Return the [x, y] coordinate for the center point of the cell that contains the specified text.  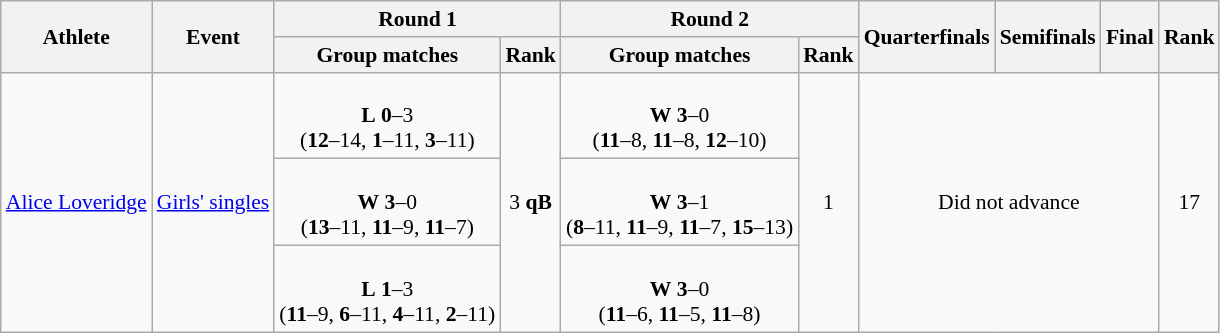
1 [828, 202]
Round 2 [710, 19]
Event [214, 36]
Round 1 [418, 19]
Athlete [76, 36]
L 1–3 (11–9, 6–11, 4–11, 2–11) [387, 290]
W 3–0 (13–11, 11–9, 11–7) [387, 202]
Quarterfinals [927, 36]
W 3–0 (11–8, 11–8, 12–10) [680, 116]
Semifinals [1048, 36]
Girls' singles [214, 202]
W 3–0 (11–6, 11–5, 11–8) [680, 290]
3 qB [530, 202]
W 3–1 (8–11, 11–9, 11–7, 15–13) [680, 202]
Did not advance [1009, 202]
L 0–3 (12–14, 1–11, 3–11) [387, 116]
Alice Loveridge [76, 202]
17 [1190, 202]
Final [1130, 36]
